Search for the cell housing the specified text and yield its (X, Y) center coordinate. 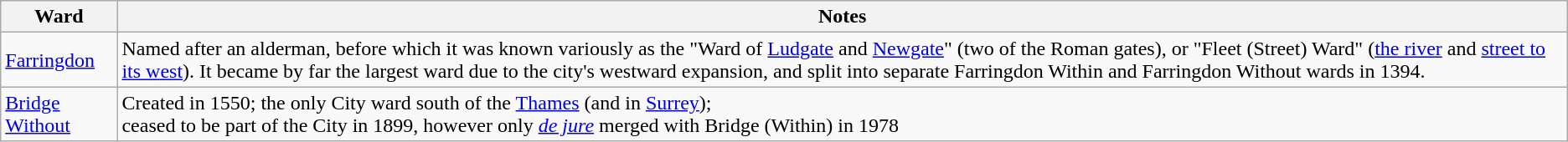
Ward (59, 17)
Farringdon (59, 60)
Notes (843, 17)
Bridge Without (59, 114)
